Output the (X, Y) coordinate of the center of the cell containing the given text.  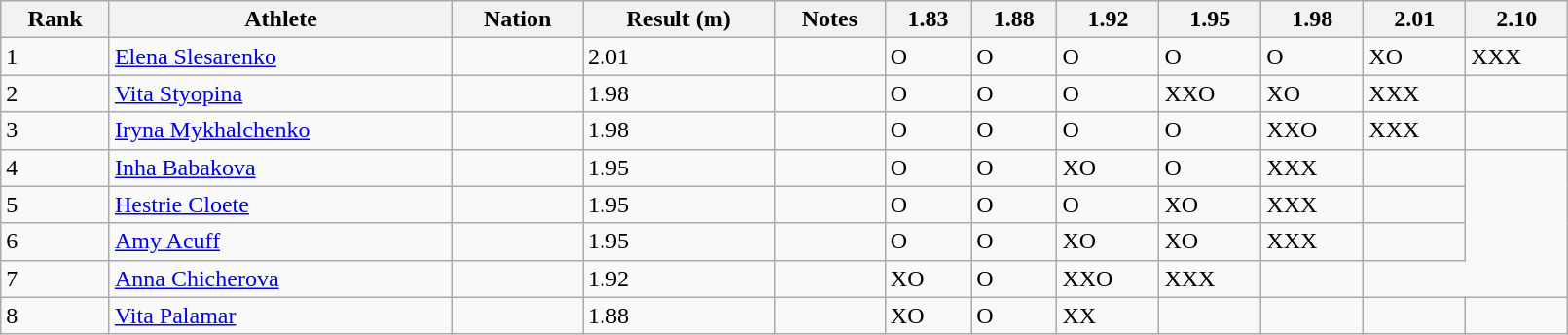
Nation (518, 19)
6 (55, 242)
Vita Palamar (280, 316)
8 (55, 316)
Athlete (280, 19)
Elena Slesarenko (280, 56)
4 (55, 167)
Vita Styopina (280, 93)
Result (m) (677, 19)
5 (55, 205)
Notes (830, 19)
2.10 (1516, 19)
2 (55, 93)
1 (55, 56)
XX (1108, 316)
1.83 (928, 19)
Inha Babakova (280, 167)
Iryna Mykhalchenko (280, 130)
Hestrie Cloete (280, 205)
Anna Chicherova (280, 279)
3 (55, 130)
Rank (55, 19)
Amy Acuff (280, 242)
7 (55, 279)
